Find where the given text appears and provide that cell's center as [x, y] coordinate. 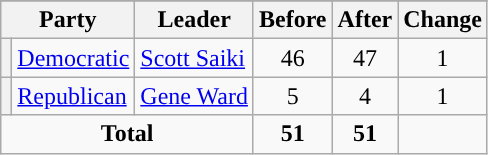
Republican [74, 96]
Democratic [74, 58]
4 [365, 96]
Scott Saiki [194, 58]
After [365, 20]
Total [128, 134]
5 [292, 96]
Change [443, 20]
Before [292, 20]
Leader [194, 20]
47 [365, 58]
46 [292, 58]
Gene Ward [194, 96]
Party [68, 20]
